Provide the (x, y) coordinate of the cell's center where the given text is located.  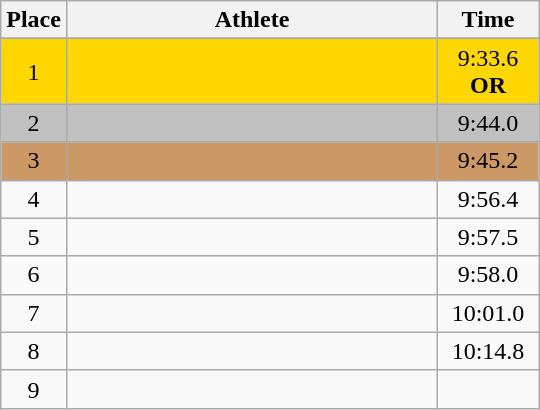
9 (34, 389)
4 (34, 199)
9:33.6 OR (488, 72)
2 (34, 123)
9:45.2 (488, 161)
9:56.4 (488, 199)
9:44.0 (488, 123)
Place (34, 20)
10:01.0 (488, 313)
6 (34, 275)
10:14.8 (488, 351)
1 (34, 72)
8 (34, 351)
7 (34, 313)
5 (34, 237)
Time (488, 20)
3 (34, 161)
9:57.5 (488, 237)
Athlete (252, 20)
9:58.0 (488, 275)
